Provide the (X, Y) coordinate of the cell's center where the given text is located.  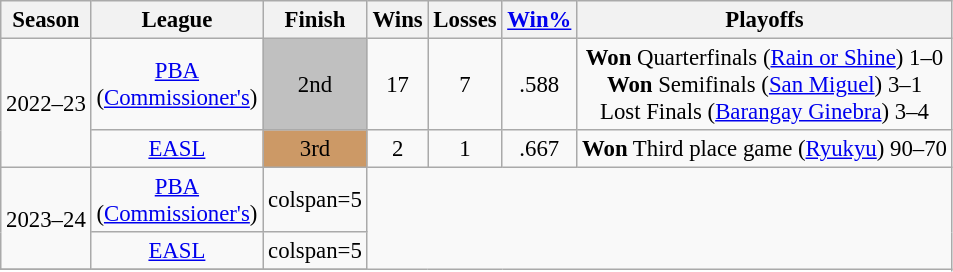
2 (398, 149)
2023–24 (46, 219)
2nd (315, 85)
.588 (540, 85)
17 (398, 85)
Won Third place game (Ryukyu) 90–70 (765, 149)
League (177, 20)
Won Quarterfinals (Rain or Shine) 1–0Won Semifinals (San Miguel) 3–1Lost Finals (Barangay Ginebra) 3–4 (765, 85)
.667 (540, 149)
Losses (465, 20)
Season (46, 20)
Wins (398, 20)
Finish (315, 20)
2022–23 (46, 104)
Playoffs (765, 20)
3rd (315, 149)
7 (465, 85)
1 (465, 149)
Win% (540, 20)
